Find where the given text appears and provide that cell's center as [x, y] coordinate. 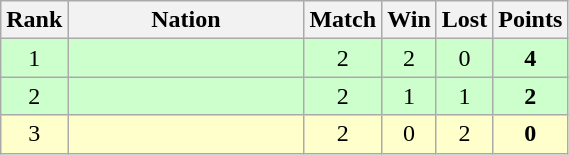
Rank [34, 20]
Nation [186, 20]
3 [34, 134]
Win [410, 20]
Match [343, 20]
Lost [464, 20]
Points [530, 20]
4 [530, 58]
